Detect which cell encompasses the target text, then output its [X, Y] center coordinate. 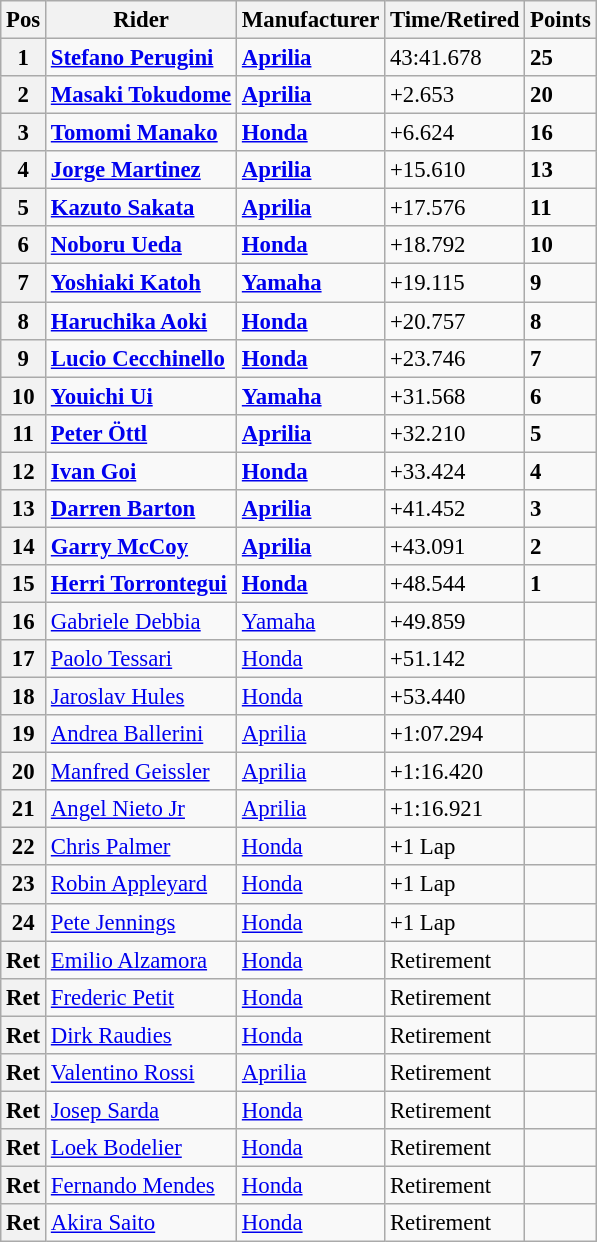
Kazuto Sakata [142, 208]
Paolo Tessari [142, 659]
Frederic Petit [142, 997]
Loek Bodelier [142, 1148]
Angel Nieto Jr [142, 809]
+41.452 [455, 509]
Time/Retired [455, 20]
+33.424 [455, 471]
Emilio Alzamora [142, 960]
23 [24, 885]
+2.653 [455, 95]
+19.115 [455, 283]
Manfred Geissler [142, 772]
18 [24, 697]
+17.576 [455, 208]
Ivan Goi [142, 471]
+43.091 [455, 546]
Herri Torrontegui [142, 584]
Stefano Perugini [142, 58]
25 [560, 58]
+15.610 [455, 170]
19 [24, 734]
Youichi Ui [142, 396]
Josep Sarda [142, 1110]
12 [24, 471]
Pete Jennings [142, 922]
Andrea Ballerini [142, 734]
14 [24, 546]
Jaroslav Hules [142, 697]
Noboru Ueda [142, 245]
+32.210 [455, 433]
Dirk Raudies [142, 1035]
Darren Barton [142, 509]
Manufacturer [311, 20]
Akira Saito [142, 1223]
Gabriele Debbia [142, 621]
Rider [142, 20]
+1:16.921 [455, 809]
+49.859 [455, 621]
Garry McCoy [142, 546]
+31.568 [455, 396]
+48.544 [455, 584]
+6.624 [455, 133]
21 [24, 809]
Valentino Rossi [142, 1073]
15 [24, 584]
17 [24, 659]
Jorge Martinez [142, 170]
+53.440 [455, 697]
Haruchika Aoki [142, 321]
Chris Palmer [142, 847]
24 [24, 922]
+18.792 [455, 245]
+1:07.294 [455, 734]
Peter Öttl [142, 433]
Masaki Tokudome [142, 95]
Points [560, 20]
22 [24, 847]
Yoshiaki Katoh [142, 283]
+20.757 [455, 321]
Lucio Cecchinello [142, 358]
Robin Appleyard [142, 885]
+51.142 [455, 659]
Fernando Mendes [142, 1185]
+1:16.420 [455, 772]
43:41.678 [455, 58]
+23.746 [455, 358]
Pos [24, 20]
Tomomi Manako [142, 133]
